Search for the cell housing the specified text and yield its [x, y] center coordinate. 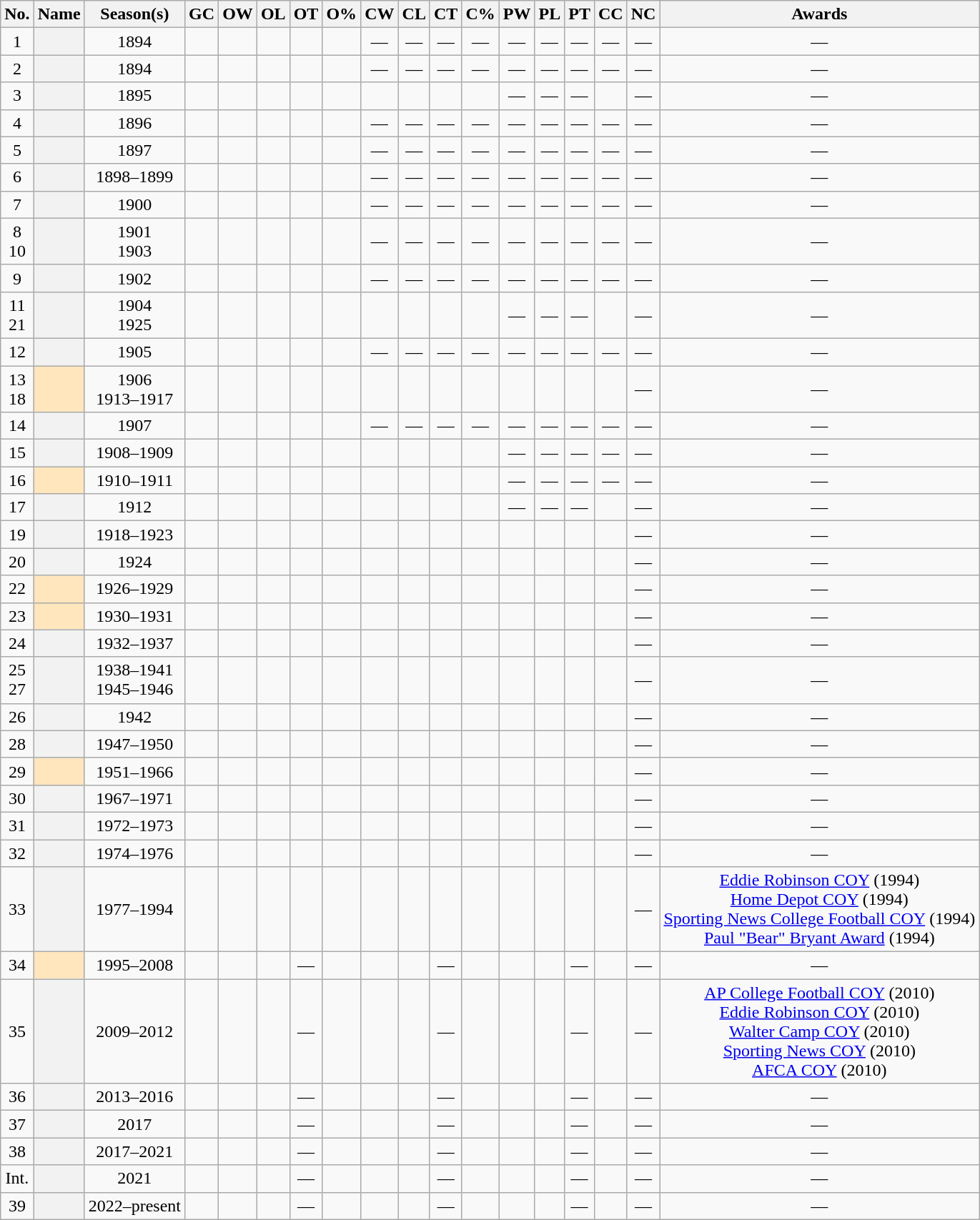
NC [643, 14]
1912 [134, 507]
2013–2016 [134, 1097]
15 [17, 453]
1974–1976 [134, 853]
9 [17, 278]
24 [17, 643]
26 [17, 717]
1902 [134, 278]
PL [550, 14]
2009–2012 [134, 1031]
1905 [134, 352]
1898–1899 [134, 177]
No. [17, 14]
1930–1931 [134, 616]
28 [17, 744]
1951–1966 [134, 771]
OW [238, 14]
23 [17, 616]
2017–2021 [134, 1151]
6 [17, 177]
1318 [17, 389]
CC [610, 14]
810 [17, 242]
19011903 [134, 242]
2022–present [134, 1206]
30 [17, 798]
Season(s) [134, 14]
33 [17, 909]
1918–1923 [134, 535]
1967–1971 [134, 798]
1972–1973 [134, 825]
Awards [819, 14]
12 [17, 352]
34 [17, 966]
Name [59, 14]
32 [17, 853]
1 [17, 41]
CL [414, 14]
39 [17, 1206]
1907 [134, 426]
1926–1929 [134, 589]
36 [17, 1097]
7 [17, 204]
1910–1911 [134, 480]
14 [17, 426]
2 [17, 69]
16 [17, 480]
4 [17, 123]
1938–19411945–1946 [134, 680]
35 [17, 1031]
1947–1950 [134, 744]
20 [17, 562]
37 [17, 1124]
1995–2008 [134, 966]
2017 [134, 1124]
Int. [17, 1179]
19 [17, 535]
C% [480, 14]
31 [17, 825]
1924 [134, 562]
1977–1994 [134, 909]
1908–1909 [134, 453]
PW [517, 14]
PT [580, 14]
1895 [134, 96]
1121 [17, 314]
1932–1937 [134, 643]
1900 [134, 204]
CT [445, 14]
2021 [134, 1179]
OL [273, 14]
19061913–1917 [134, 389]
OT [306, 14]
CW [380, 14]
GC [202, 14]
17 [17, 507]
22 [17, 589]
O% [342, 14]
AP College Football COY (2010)Eddie Robinson COY (2010)Walter Camp COY (2010)Sporting News COY (2010)AFCA COY (2010) [819, 1031]
38 [17, 1151]
29 [17, 771]
1897 [134, 150]
5 [17, 150]
3 [17, 96]
2527 [17, 680]
Eddie Robinson COY (1994)Home Depot COY (1994)Sporting News College Football COY (1994)Paul "Bear" Bryant Award (1994) [819, 909]
1942 [134, 717]
1896 [134, 123]
19041925 [134, 314]
